Output the (X, Y) coordinate of the center of the cell containing the given text.  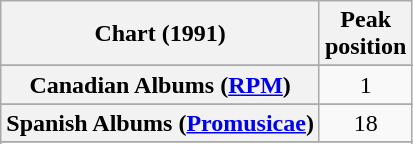
1 (365, 85)
Peak position (365, 34)
Canadian Albums (RPM) (160, 85)
18 (365, 123)
Spanish Albums (Promusicae) (160, 123)
Chart (1991) (160, 34)
